Identify which cell holds the provided text, then report its (X, Y) central coordinate. 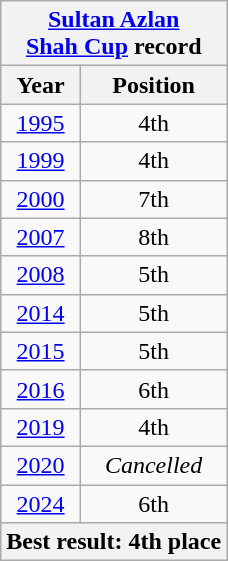
2008 (41, 275)
2007 (41, 237)
Cancelled (153, 465)
1999 (41, 161)
2015 (41, 351)
2024 (41, 503)
2019 (41, 427)
1995 (41, 123)
2000 (41, 199)
8th (153, 237)
Year (41, 85)
7th (153, 199)
Best result: 4th place (114, 542)
Position (153, 85)
2020 (41, 465)
Sultan AzlanShah Cup record (114, 34)
2014 (41, 313)
2016 (41, 389)
